Return [x, y] of the center of cell containing provided text 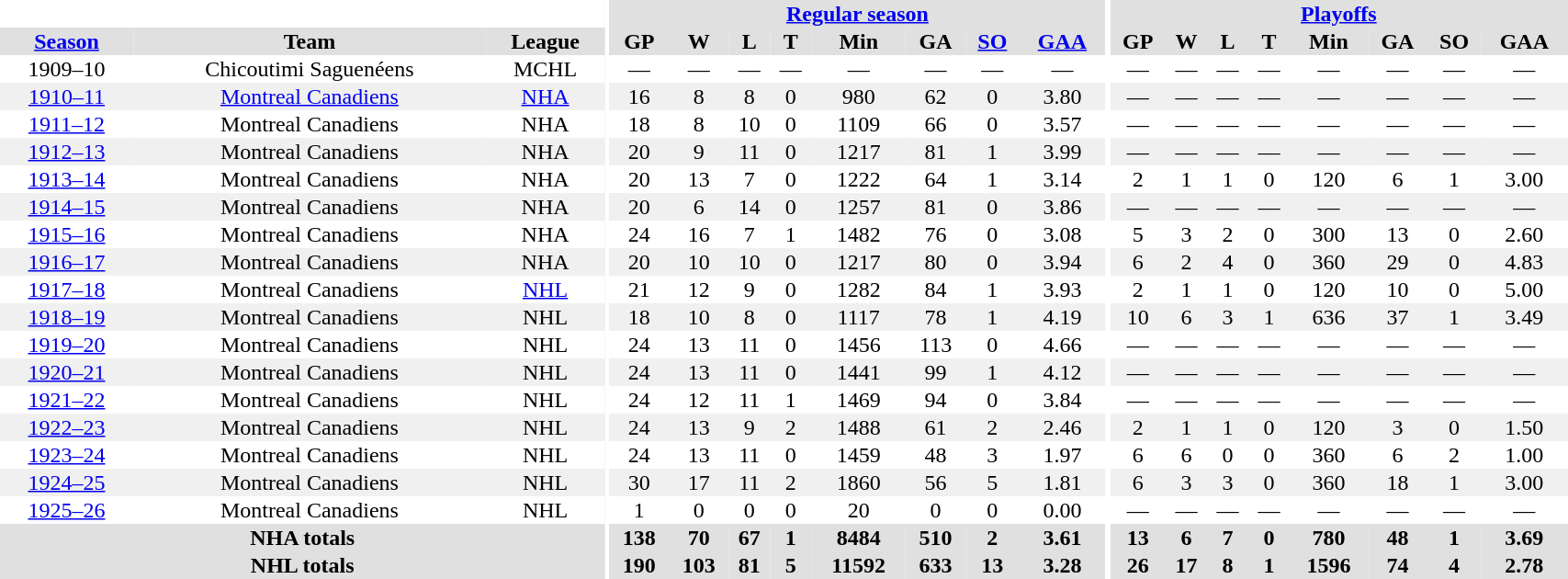
3.28 [1062, 565]
1441 [858, 372]
14 [750, 207]
MCHL [546, 69]
Chicoutimi Saguenéens [310, 69]
138 [639, 538]
61 [935, 427]
37 [1398, 317]
1914–15 [66, 207]
636 [1328, 317]
113 [935, 345]
980 [858, 96]
League [546, 41]
11592 [858, 565]
1.81 [1062, 482]
1.00 [1524, 455]
Season [66, 41]
1488 [858, 427]
1922–23 [66, 427]
0.00 [1062, 510]
3.69 [1524, 538]
1920–21 [66, 372]
103 [698, 565]
8484 [858, 538]
1924–25 [66, 482]
74 [1398, 565]
56 [935, 482]
1916–17 [66, 262]
1596 [1328, 565]
4.19 [1062, 317]
30 [639, 482]
1915–16 [66, 234]
1860 [858, 482]
29 [1398, 262]
3.84 [1062, 400]
2.78 [1524, 565]
3.49 [1524, 317]
2.46 [1062, 427]
3.61 [1062, 538]
Playoffs [1338, 14]
78 [935, 317]
1469 [858, 400]
3.80 [1062, 96]
1917–18 [66, 289]
4.83 [1524, 262]
80 [935, 262]
NHL totals [302, 565]
26 [1137, 565]
21 [639, 289]
66 [935, 124]
99 [935, 372]
1222 [858, 179]
94 [935, 400]
1912–13 [66, 152]
64 [935, 179]
3.57 [1062, 124]
1918–19 [66, 317]
3.86 [1062, 207]
633 [935, 565]
4.12 [1062, 372]
780 [1328, 538]
1.97 [1062, 455]
1117 [858, 317]
67 [750, 538]
1282 [858, 289]
2.60 [1524, 234]
3.08 [1062, 234]
190 [639, 565]
1925–26 [66, 510]
1911–12 [66, 124]
62 [935, 96]
1.50 [1524, 427]
3.14 [1062, 179]
Team [310, 41]
3.99 [1062, 152]
Regular season [857, 14]
1919–20 [66, 345]
1482 [858, 234]
5.00 [1524, 289]
1909–10 [66, 69]
1456 [858, 345]
1923–24 [66, 455]
3.93 [1062, 289]
NHA totals [302, 538]
1913–14 [66, 179]
3.94 [1062, 262]
1109 [858, 124]
510 [935, 538]
4.66 [1062, 345]
76 [935, 234]
1921–22 [66, 400]
84 [935, 289]
1257 [858, 207]
1910–11 [66, 96]
70 [698, 538]
300 [1328, 234]
1459 [858, 455]
